Locate the cell with the specified text and output its (X, Y) center coordinate. 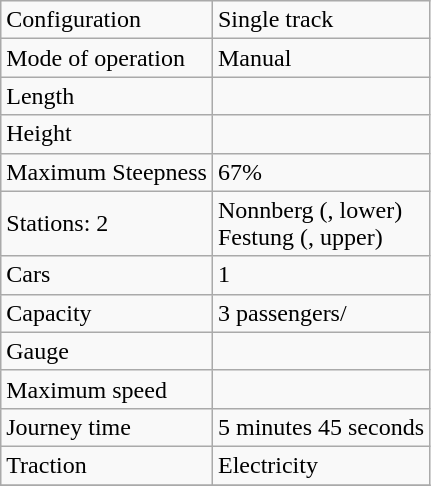
Single track (320, 20)
67% (320, 172)
Gauge (107, 351)
Height (107, 134)
Maximum Steepness (107, 172)
Maximum speed (107, 389)
Stations: 2 (107, 224)
Journey time (107, 427)
Electricity (320, 465)
5 minutes 45 seconds (320, 427)
1 (320, 275)
3 passengers/ (320, 313)
Traction (107, 465)
Nonnberg (, lower)Festung (, upper) (320, 224)
Manual (320, 58)
Length (107, 96)
Capacity (107, 313)
Mode of operation (107, 58)
Configuration (107, 20)
Cars (107, 275)
